Locate the cell with the specified text and output its (x, y) center coordinate. 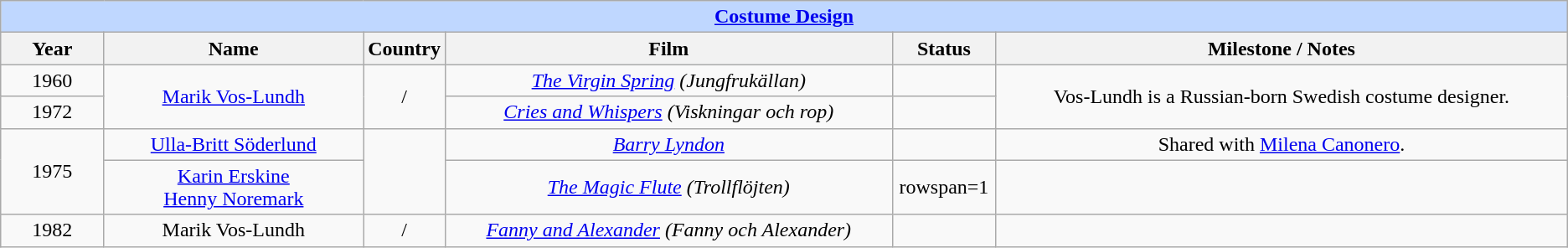
Costume Design (784, 17)
Fanny and Alexander (Fanny och Alexander) (668, 230)
Country (405, 49)
rowspan=1 (944, 188)
Film (668, 49)
Shared with Milena Canonero. (1282, 144)
Name (234, 49)
Year (52, 49)
Vos-Lundh is a Russian-born Swedish costume designer. (1282, 96)
The Magic Flute (Trollflöjten) (668, 188)
1982 (52, 230)
Barry Lyndon (668, 144)
Karin ErskineHenny Noremark (234, 188)
Milestone / Notes (1282, 49)
1960 (52, 80)
The Virgin Spring (Jungfrukällan) (668, 80)
1972 (52, 112)
Status (944, 49)
1975 (52, 171)
Cries and Whispers (Viskningar och rop) (668, 112)
Ulla-Britt Söderlund (234, 144)
